Extract the (x, y) coordinate from the center of the cell holding the provided text.  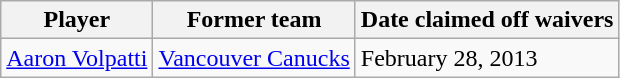
February 28, 2013 (487, 58)
Date claimed off waivers (487, 20)
Player (77, 20)
Former team (254, 20)
Vancouver Canucks (254, 58)
Aaron Volpatti (77, 58)
